Return [X, Y] of the center of cell containing provided text 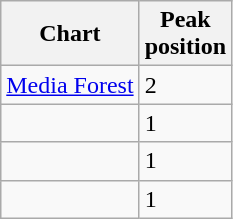
Chart [70, 34]
Media Forest [70, 85]
Peakposition [185, 34]
2 [185, 85]
